Identify which cell holds the provided text, then report its [x, y] central coordinate. 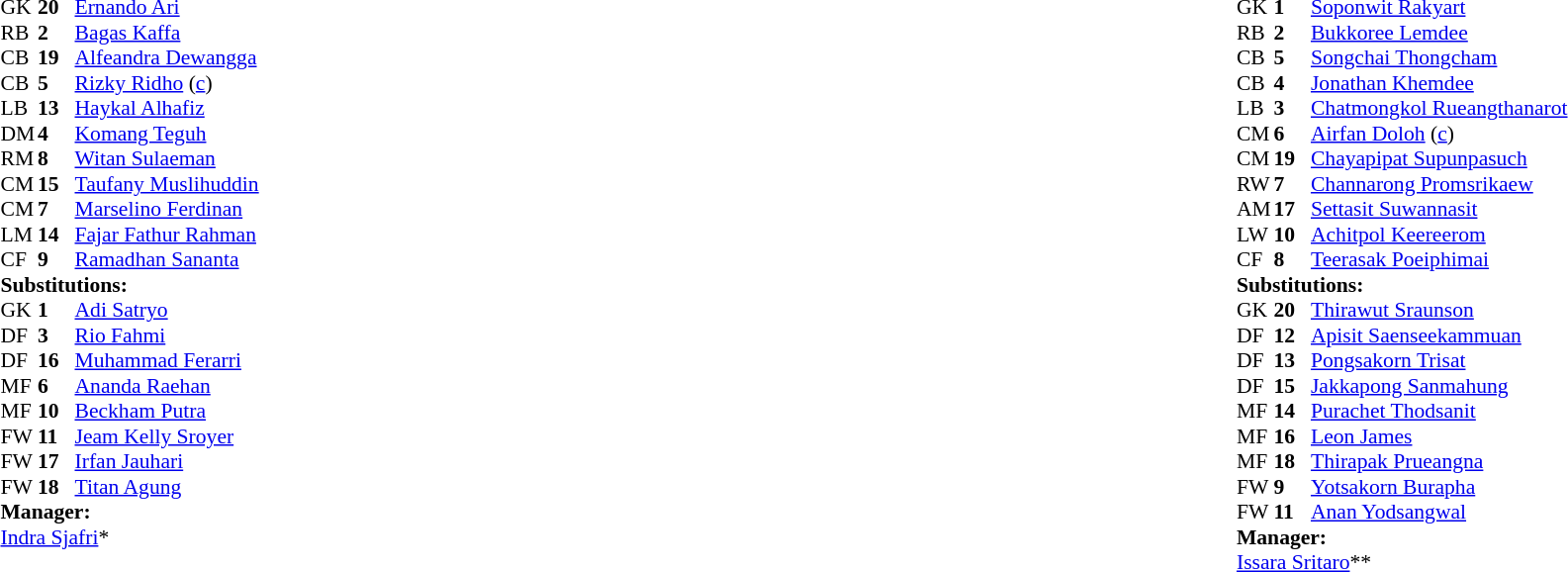
Pongsakorn Trisat [1439, 361]
Anan Yodsangwal [1439, 512]
LW [1255, 235]
Songchai Thongcham [1439, 58]
Indra Sjafri* [129, 537]
Teerasak Poeiphimai [1439, 260]
Irfan Jauhari [167, 462]
Witan Sulaeman [167, 159]
Rio Fahmi [167, 335]
12 [1292, 335]
Settasit Suwannasit [1439, 209]
Haykal Alhafiz [167, 108]
Thirapak Prueangna [1439, 462]
Alfeandra Dewangga [167, 58]
Jeam Kelly Sroyer [167, 436]
Marselino Ferdinan [167, 209]
Yotsakorn Burapha [1439, 487]
Beckham Putra [167, 411]
Komang Teguh [167, 134]
Chayapipat Supunpasuch [1439, 159]
Jonathan Khemdee [1439, 83]
Fajar Fathur Rahman [167, 235]
LM [19, 235]
Achitpol Keereerom [1439, 235]
RW [1255, 184]
Titan Agung [167, 487]
Purachet Thodsanit [1439, 411]
Taufany Muslihuddin [167, 184]
Ramadhan Sananta [167, 260]
Jakkapong Sanmahung [1439, 386]
Muhammad Ferarri [167, 361]
Bukkoree Lemdee [1439, 33]
RM [19, 159]
AM [1255, 209]
Ananda Raehan [167, 386]
Chatmongkol Rueangthanarot [1439, 108]
DM [19, 134]
1 [56, 310]
Leon James [1439, 436]
Apisit Saenseekammuan [1439, 335]
Bagas Kaffa [167, 33]
Airfan Doloh (c) [1439, 134]
Thirawut Sraunson [1439, 310]
Channarong Promsrikaew [1439, 184]
Adi Satryo [167, 310]
20 [1292, 310]
Rizky Ridho (c) [167, 83]
